Determine the (x, y) coordinate at the center of the cell enclosing the given text.  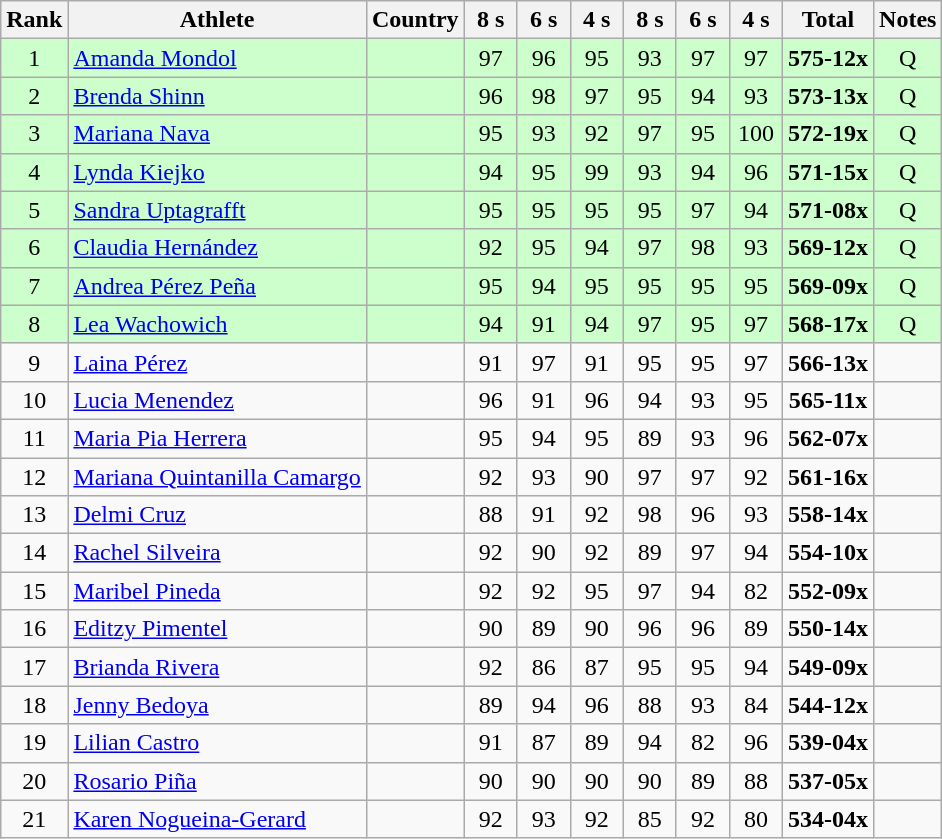
Delmi Cruz (218, 515)
Andrea Pérez Peña (218, 286)
Jenny Bedoya (218, 705)
575-12x (828, 58)
3 (34, 134)
Rosario Piña (218, 781)
4 (34, 172)
10 (34, 400)
Amanda Mondol (218, 58)
15 (34, 591)
6 (34, 248)
544-12x (828, 705)
Rank (34, 20)
554-10x (828, 553)
16 (34, 629)
Brenda Shinn (218, 96)
Lea Wachowich (218, 324)
21 (34, 819)
7 (34, 286)
534-04x (828, 819)
Lucia Menendez (218, 400)
571-15x (828, 172)
11 (34, 438)
Editzy Pimentel (218, 629)
558-14x (828, 515)
19 (34, 743)
550-14x (828, 629)
99 (596, 172)
Athlete (218, 20)
572-19x (828, 134)
569-12x (828, 248)
Notes (908, 20)
1 (34, 58)
2 (34, 96)
5 (34, 210)
18 (34, 705)
12 (34, 477)
17 (34, 667)
Lynda Kiejko (218, 172)
13 (34, 515)
20 (34, 781)
Country (415, 20)
549-09x (828, 667)
Rachel Silveira (218, 553)
14 (34, 553)
85 (650, 819)
568-17x (828, 324)
84 (756, 705)
537-05x (828, 781)
566-13x (828, 362)
Mariana Quintanilla Camargo (218, 477)
Laina Pérez (218, 362)
561-16x (828, 477)
Karen Nogueina-Gerard (218, 819)
Claudia Hernández (218, 248)
80 (756, 819)
Maria Pia Herrera (218, 438)
571-08x (828, 210)
569-09x (828, 286)
86 (544, 667)
Maribel Pineda (218, 591)
565-11x (828, 400)
100 (756, 134)
552-09x (828, 591)
562-07x (828, 438)
573-13x (828, 96)
539-04x (828, 743)
Mariana Nava (218, 134)
Brianda Rivera (218, 667)
Lilian Castro (218, 743)
9 (34, 362)
Total (828, 20)
Sandra Uptagrafft (218, 210)
8 (34, 324)
